Provide the (X, Y) coordinate of the cell's center where the given text is located.  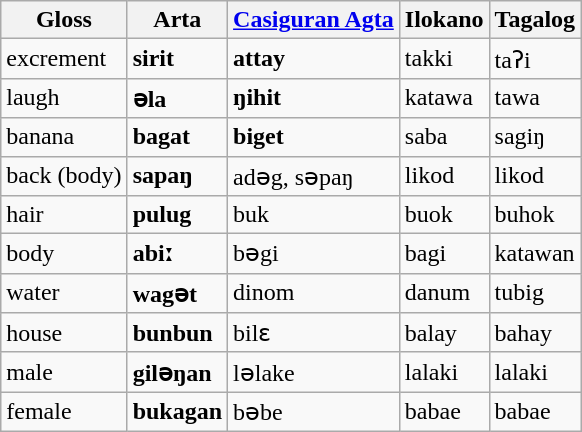
dinom (314, 293)
bilɛ (314, 333)
buk (314, 215)
danum (444, 293)
bagi (444, 254)
biget (314, 137)
ləlake (314, 372)
giləŋan (177, 372)
body (64, 254)
bahay (535, 333)
bukagan (177, 412)
bagat (177, 137)
pulug (177, 215)
excrement (64, 59)
buhok (535, 215)
tawa (535, 98)
saba (444, 137)
hair (64, 215)
house (64, 333)
female (64, 412)
sirit (177, 59)
bəbe (314, 412)
abiː (177, 254)
tubig (535, 293)
Arta (177, 20)
buok (444, 215)
katawan (535, 254)
back (body) (64, 176)
male (64, 372)
ŋihit (314, 98)
laugh (64, 98)
əla (177, 98)
Gloss (64, 20)
katawa (444, 98)
sapaŋ (177, 176)
banana (64, 137)
taʔi (535, 59)
water (64, 293)
bəgi (314, 254)
Ilokano (444, 20)
Tagalog (535, 20)
bunbun (177, 333)
takki (444, 59)
attay (314, 59)
sagiŋ (535, 137)
Casiguran Agta (314, 20)
adəg, səpaŋ (314, 176)
balay (444, 333)
wagət (177, 293)
